Provide the [X, Y] coordinate of the cell's center where the given text is located.  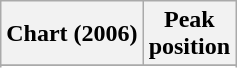
Chart (2006) [72, 34]
Peakposition [189, 34]
